Detect which cell encompasses the target text, then output its (x, y) center coordinate. 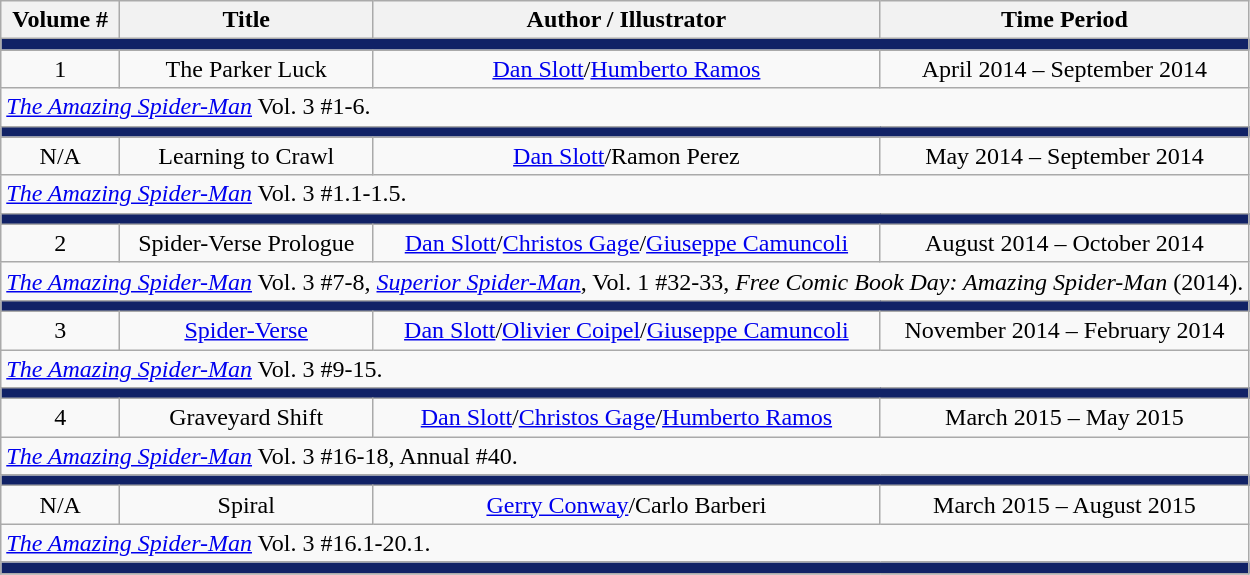
March 2015 – May 2015 (1064, 418)
April 2014 – September 2014 (1064, 69)
Gerry Conway/Carlo Barberi (626, 505)
Volume # (60, 20)
2 (60, 243)
Graveyard Shift (246, 418)
The Amazing Spider-Man Vol. 3 #1.1-1.5. (625, 194)
Title (246, 20)
The Parker Luck (246, 69)
March 2015 – August 2015 (1064, 505)
The Amazing Spider-Man Vol. 3 #1-6. (625, 107)
Dan Slott/Christos Gage/Humberto Ramos (626, 418)
Spiral (246, 505)
1 (60, 69)
Dan Slott/Humberto Ramos (626, 69)
3 (60, 330)
The Amazing Spider-Man Vol. 3 #16.1-20.1. (625, 543)
Dan Slott/Olivier Coipel/Giuseppe Camuncoli (626, 330)
May 2014 – September 2014 (1064, 156)
Time Period (1064, 20)
November 2014 – February 2014 (1064, 330)
4 (60, 418)
Dan Slott/Christos Gage/Giuseppe Camuncoli (626, 243)
The Amazing Spider-Man Vol. 3 #7-8, Superior Spider-Man, Vol. 1 #32-33, Free Comic Book Day: Amazing Spider-Man (2014). (625, 281)
The Amazing Spider-Man Vol. 3 #16-18, Annual #40. (625, 456)
Learning to Crawl (246, 156)
Spider-Verse Prologue (246, 243)
August 2014 – October 2014 (1064, 243)
The Amazing Spider-Man Vol. 3 #9-15. (625, 369)
Author / Illustrator (626, 20)
Spider-Verse (246, 330)
Dan Slott/Ramon Perez (626, 156)
